Provide the [x, y] coordinate of the cell's center where the given text is located.  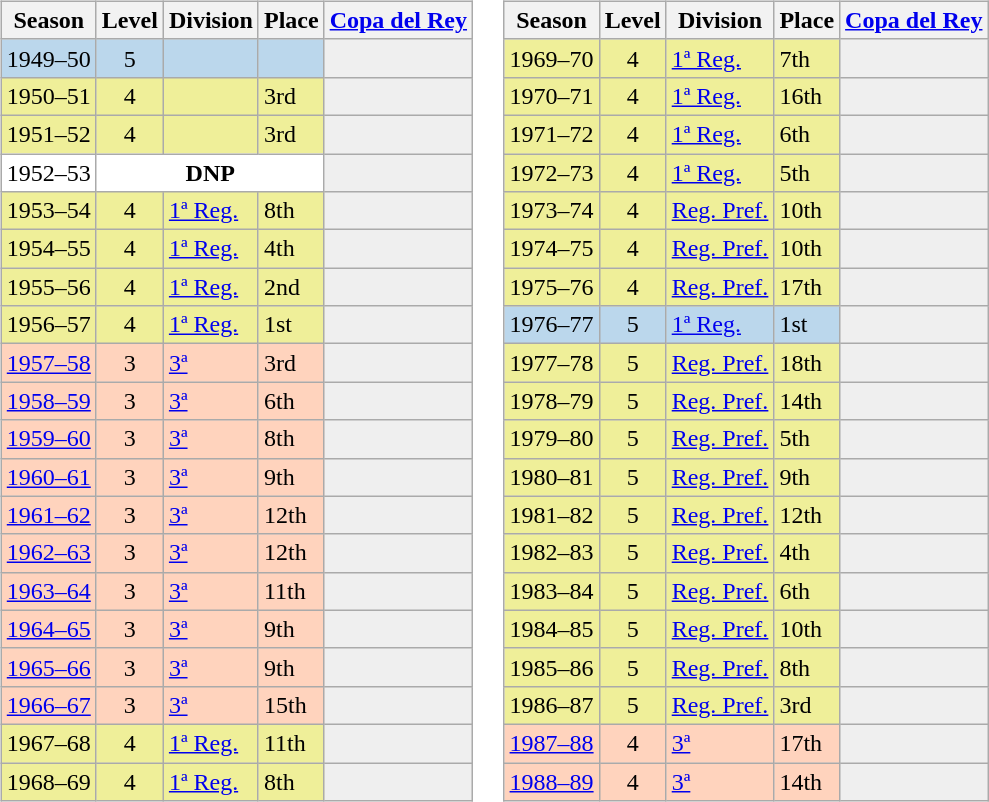
1949–50 [48, 58]
1980–81 [552, 477]
15th [291, 705]
1975–76 [552, 287]
1959–60 [48, 439]
1962–63 [48, 553]
1986–87 [552, 705]
18th [807, 363]
1968–69 [48, 781]
1953–54 [48, 211]
1974–75 [552, 249]
1957–58 [48, 363]
7th [807, 58]
1985–86 [552, 667]
1983–84 [552, 591]
1982–83 [552, 553]
1963–64 [48, 591]
1973–74 [552, 211]
1950–51 [48, 96]
1979–80 [552, 439]
1971–72 [552, 134]
1956–57 [48, 325]
1960–61 [48, 477]
2nd [291, 287]
1964–65 [48, 629]
1967–68 [48, 743]
1981–82 [552, 515]
1966–67 [48, 705]
1970–71 [552, 96]
1952–53 [48, 173]
1961–62 [48, 515]
1969–70 [552, 58]
1984–85 [552, 629]
1954–55 [48, 249]
1972–73 [552, 173]
16th [807, 96]
1965–66 [48, 667]
1958–59 [48, 401]
1987–88 [552, 743]
1977–78 [552, 363]
DNP [210, 173]
1955–56 [48, 287]
1976–77 [552, 325]
1988–89 [552, 781]
1978–79 [552, 401]
1951–52 [48, 134]
